Identify which cell holds the provided text, then report its [x, y] central coordinate. 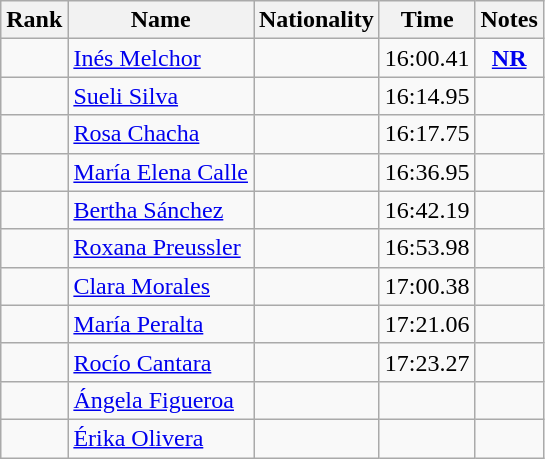
16:42.19 [427, 210]
16:36.95 [427, 172]
María Peralta [161, 324]
16:14.95 [427, 96]
16:00.41 [427, 58]
Roxana Preussler [161, 248]
16:17.75 [427, 134]
Clara Morales [161, 286]
Rank [34, 20]
Nationality [317, 20]
Notes [509, 20]
Time [427, 20]
16:53.98 [427, 248]
Bertha Sánchez [161, 210]
17:00.38 [427, 286]
Name [161, 20]
17:23.27 [427, 362]
María Elena Calle [161, 172]
17:21.06 [427, 324]
Ángela Figueroa [161, 400]
Rosa Chacha [161, 134]
Sueli Silva [161, 96]
Érika Olivera [161, 438]
Inés Melchor [161, 58]
Rocío Cantara [161, 362]
NR [509, 58]
